Pinpoint the cell where the given text exists, returning its (X, Y) midpoint coordinate. 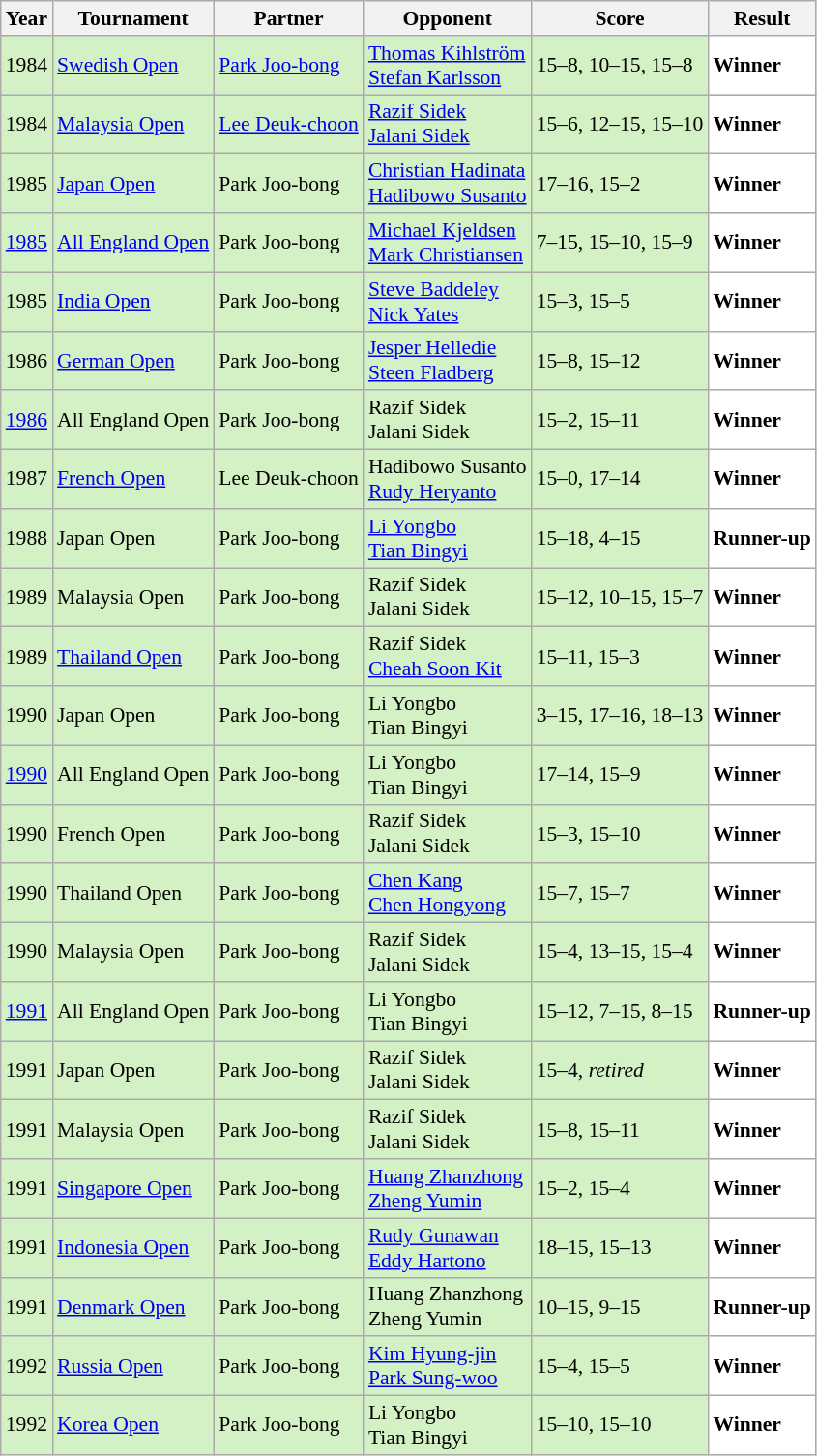
Christian Hadinata Hadibowo Susanto (448, 184)
Year (27, 18)
1987 (27, 480)
15–10, 15–10 (621, 1426)
Singapore Open (133, 1188)
15–8, 10–15, 15–8 (621, 66)
15–4, 13–15, 15–4 (621, 952)
7–15, 15–10, 15–9 (621, 242)
1988 (27, 538)
15–3, 15–10 (621, 834)
Chen Kang Chen Hongyong (448, 894)
17–14, 15–9 (621, 774)
15–8, 15–12 (621, 360)
Opponent (448, 18)
Tournament (133, 18)
15–4, 15–5 (621, 1366)
15–12, 10–15, 15–7 (621, 598)
15–6, 12–15, 15–10 (621, 124)
Steve Baddeley Nick Yates (448, 302)
German Open (133, 360)
Swedish Open (133, 66)
India Open (133, 302)
Korea Open (133, 1426)
15–7, 15–7 (621, 894)
15–2, 15–4 (621, 1188)
Jesper Helledie Steen Fladberg (448, 360)
Russia Open (133, 1366)
18–15, 15–13 (621, 1248)
15–4, retired (621, 1070)
Razif Sidek Cheah Soon Kit (448, 656)
Denmark Open (133, 1306)
15–3, 15–5 (621, 302)
Thomas Kihlström Stefan Karlsson (448, 66)
3–15, 17–16, 18–13 (621, 716)
15–8, 15–11 (621, 1130)
10–15, 9–15 (621, 1306)
15–12, 7–15, 8–15 (621, 1012)
Indonesia Open (133, 1248)
Score (621, 18)
15–18, 4–15 (621, 538)
Hadibowo Susanto Rudy Heryanto (448, 480)
Rudy Gunawan Eddy Hartono (448, 1248)
Kim Hyung-jin Park Sung-woo (448, 1366)
Result (762, 18)
15–11, 15–3 (621, 656)
Michael Kjeldsen Mark Christiansen (448, 242)
15–2, 15–11 (621, 420)
Partner (288, 18)
17–16, 15–2 (621, 184)
15–0, 17–14 (621, 480)
